Identify which cell holds the provided text, then report its (X, Y) central coordinate. 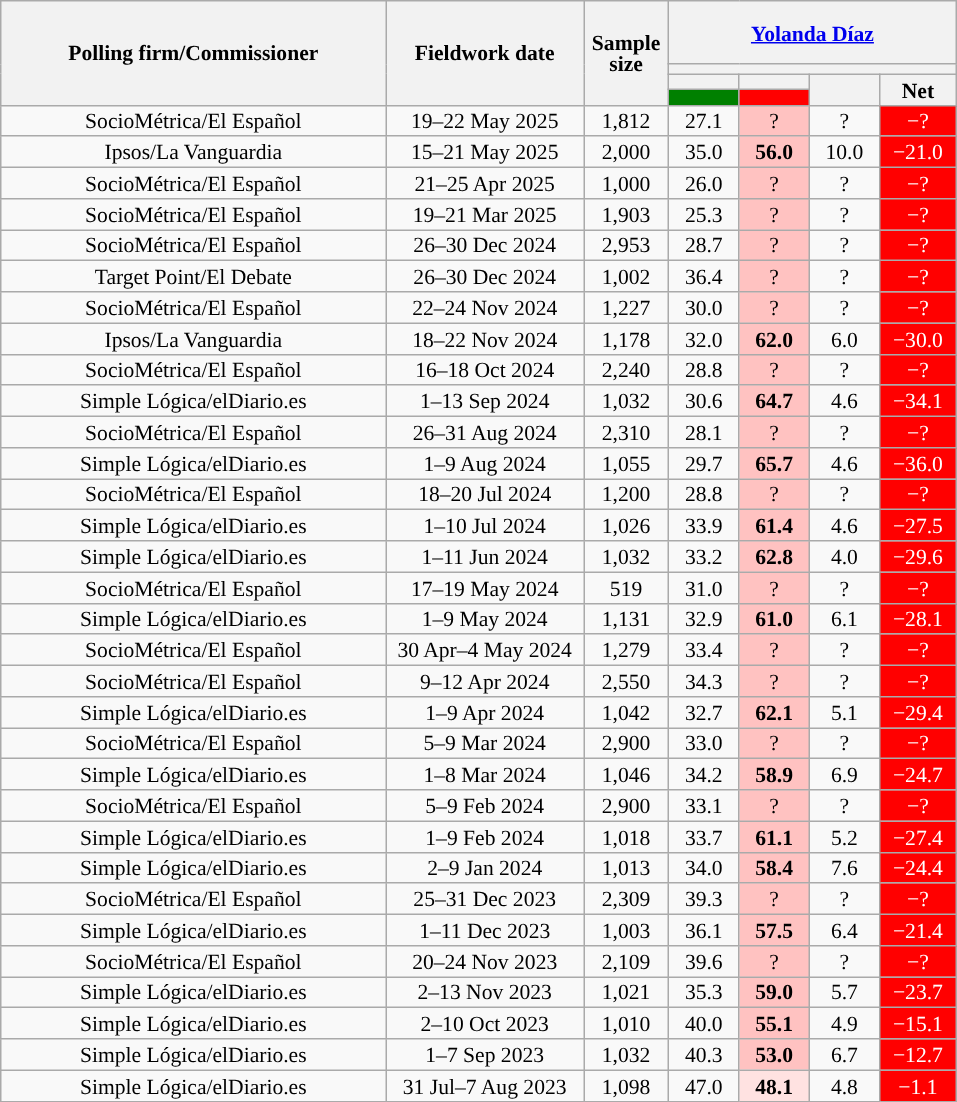
18–22 Nov 2024 (485, 338)
−36.0 (918, 464)
61.4 (774, 526)
1,046 (626, 774)
−24.7 (918, 774)
26.0 (704, 184)
62.0 (774, 338)
−30.0 (918, 338)
1,055 (626, 464)
55.1 (774, 1024)
1–9 Aug 2024 (485, 464)
58.9 (774, 774)
Target Point/El Debate (194, 276)
−12.7 (918, 1054)
31 Jul–7 Aug 2023 (485, 1086)
Yolanda Díaz (813, 32)
34.3 (704, 682)
1,002 (626, 276)
2,309 (626, 900)
1–8 Mar 2024 (485, 774)
5.7 (844, 992)
32.9 (704, 618)
2,000 (626, 152)
22–24 Nov 2024 (485, 308)
1,903 (626, 214)
1,018 (626, 836)
61.1 (774, 836)
1–11 Dec 2023 (485, 930)
1–9 Apr 2024 (485, 712)
35.0 (704, 152)
62.1 (774, 712)
1–11 Jun 2024 (485, 556)
28.1 (704, 432)
1,131 (626, 618)
28.7 (704, 246)
−29.6 (918, 556)
2,109 (626, 962)
18–20 Jul 2024 (485, 494)
39.3 (704, 900)
1,042 (626, 712)
30 Apr–4 May 2024 (485, 650)
1,003 (626, 930)
26–31 Aug 2024 (485, 432)
64.7 (774, 402)
1,026 (626, 526)
33.2 (704, 556)
4.0 (844, 556)
5–9 Feb 2024 (485, 806)
1,279 (626, 650)
2–10 Oct 2023 (485, 1024)
36.4 (704, 276)
−24.4 (918, 868)
15–21 May 2025 (485, 152)
5.1 (844, 712)
40.0 (704, 1024)
1,178 (626, 338)
32.7 (704, 712)
2,310 (626, 432)
5–9 Mar 2024 (485, 744)
5.2 (844, 836)
Sample size (626, 53)
35.3 (704, 992)
1–9 May 2024 (485, 618)
40.3 (704, 1054)
20–24 Nov 2023 (485, 962)
6.9 (844, 774)
−34.1 (918, 402)
25–31 Dec 2023 (485, 900)
61.0 (774, 618)
2,550 (626, 682)
1–10 Jul 2024 (485, 526)
1,010 (626, 1024)
33.1 (704, 806)
56.0 (774, 152)
34.0 (704, 868)
30.0 (704, 308)
10.0 (844, 152)
1–9 Feb 2024 (485, 836)
4.8 (844, 1086)
1–13 Sep 2024 (485, 402)
57.5 (774, 930)
16–18 Oct 2024 (485, 370)
33.7 (704, 836)
33.4 (704, 650)
6.0 (844, 338)
58.4 (774, 868)
1,098 (626, 1086)
21–25 Apr 2025 (485, 184)
1,013 (626, 868)
1,200 (626, 494)
519 (626, 588)
4.9 (844, 1024)
−27.4 (918, 836)
7.6 (844, 868)
9–12 Apr 2024 (485, 682)
27.1 (704, 120)
Net (918, 90)
30.6 (704, 402)
33.0 (704, 744)
31.0 (704, 588)
1–7 Sep 2023 (485, 1054)
1,812 (626, 120)
17–19 May 2024 (485, 588)
33.9 (704, 526)
−21.0 (918, 152)
−21.4 (918, 930)
29.7 (704, 464)
25.3 (704, 214)
2–9 Jan 2024 (485, 868)
2,953 (626, 246)
2–13 Nov 2023 (485, 992)
1,021 (626, 992)
59.0 (774, 992)
19–21 Mar 2025 (485, 214)
53.0 (774, 1054)
39.6 (704, 962)
−28.1 (918, 618)
−15.1 (918, 1024)
2,240 (626, 370)
6.1 (844, 618)
Fieldwork date (485, 53)
−23.7 (918, 992)
1,000 (626, 184)
Polling firm/Commissioner (194, 53)
62.8 (774, 556)
−29.4 (918, 712)
6.4 (844, 930)
65.7 (774, 464)
19–22 May 2025 (485, 120)
48.1 (774, 1086)
1,227 (626, 308)
34.2 (704, 774)
6.7 (844, 1054)
−27.5 (918, 526)
32.0 (704, 338)
47.0 (704, 1086)
36.1 (704, 930)
−1.1 (918, 1086)
